Return the [X, Y] coordinate for the center point of the cell that contains the specified text.  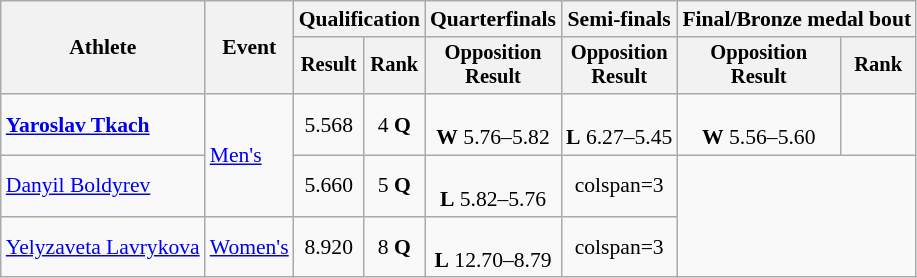
5 Q [394, 186]
W 5.56–5.60 [758, 124]
Yaroslav Tkach [103, 124]
4 Q [394, 124]
Athlete [103, 48]
8.920 [329, 248]
L 5.82–5.76 [493, 186]
L 6.27–5.45 [619, 124]
L 12.70–8.79 [493, 248]
Men's [250, 155]
Danyil Boldyrev [103, 186]
Women's [250, 248]
8 Q [394, 248]
Quarterfinals [493, 19]
5.568 [329, 124]
W 5.76–5.82 [493, 124]
Result [329, 66]
Yelyzaveta Lavrykova [103, 248]
Qualification [360, 19]
Final/Bronze medal bout [796, 19]
Event [250, 48]
5.660 [329, 186]
Semi-finals [619, 19]
